Pinpoint the cell where the given text exists, returning its (X, Y) midpoint coordinate. 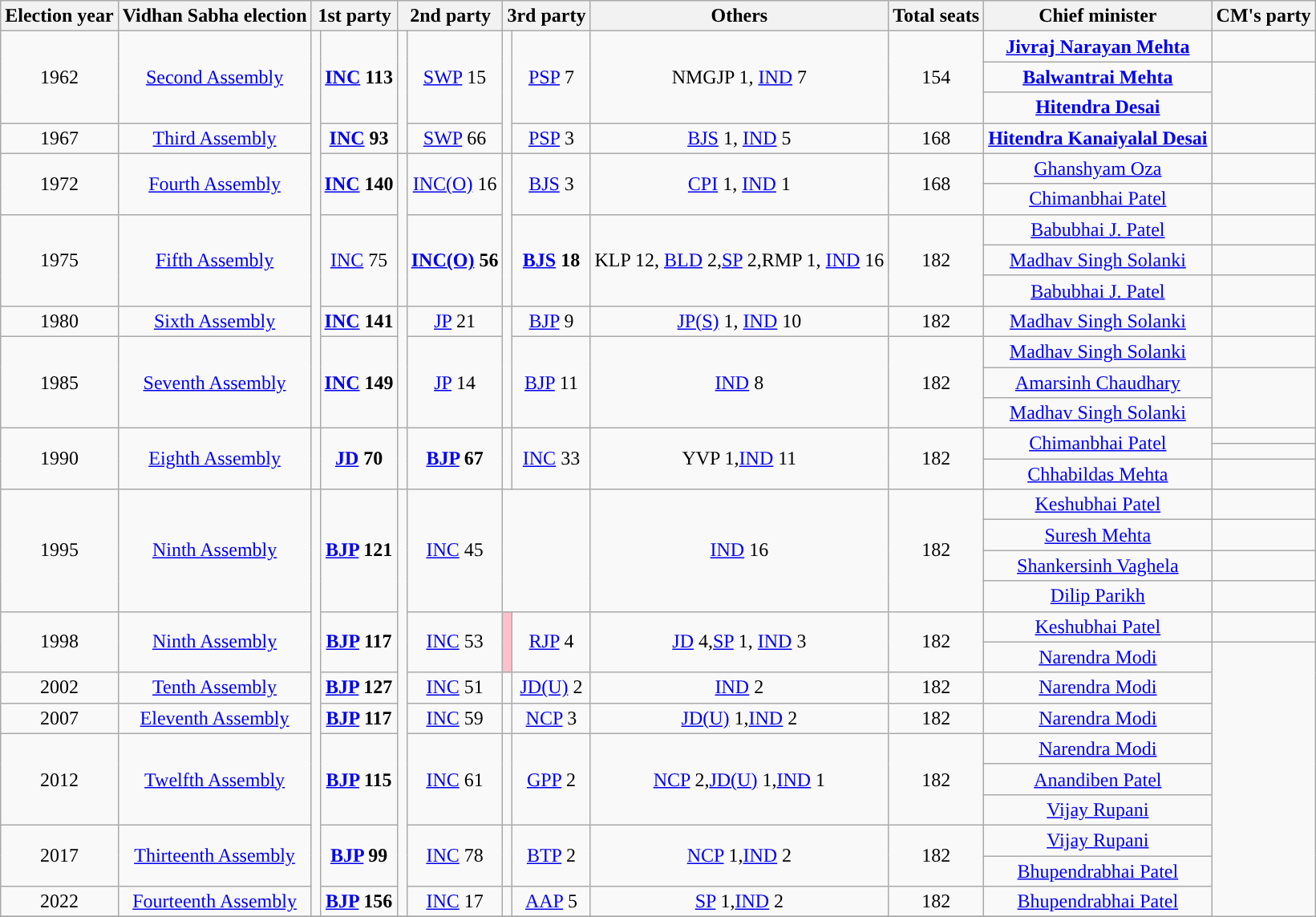
BJP 67 (455, 459)
Total seats (937, 16)
JD(U) 2 (552, 688)
2002 (59, 688)
BJP 9 (552, 321)
INC 51 (455, 688)
Dilip Parikh (1098, 596)
Election year (59, 16)
RJP 4 (552, 642)
KLP 12, BLD 2,SP 2,RMP 1, IND 16 (739, 260)
INC(O) 16 (455, 184)
Third Assembly (215, 138)
JP 21 (455, 321)
INC(O) 56 (455, 260)
IND 16 (739, 550)
INC 141 (359, 321)
1985 (59, 382)
BJP 99 (359, 855)
2022 (59, 902)
JP(S) 1, IND 10 (739, 321)
1998 (59, 642)
BJS 1, IND 5 (739, 138)
NCP 3 (552, 718)
INC 93 (359, 138)
INC 17 (455, 902)
Chhabildas Mehta (1098, 474)
Hitendra Kanaiyalal Desai (1098, 138)
2007 (59, 718)
Amarsinh Chaudhary (1098, 383)
BJP 11 (552, 382)
Sixth Assembly (215, 321)
Fourth Assembly (215, 184)
1980 (59, 321)
Chief minister (1098, 16)
BJS 18 (552, 260)
INC 75 (359, 260)
Shankersinh Vaghela (1098, 566)
Anandiben Patel (1098, 779)
YVP 1,IND 11 (739, 459)
Balwantrai Mehta (1098, 77)
Ghanshyam Oza (1098, 168)
1995 (59, 550)
IND 2 (739, 688)
BJP 127 (359, 688)
Thirteenth Assembly (215, 855)
Others (739, 16)
Eleventh Assembly (215, 718)
IND 8 (739, 382)
NMGJP 1, IND 7 (739, 77)
BJP 156 (359, 902)
INC 140 (359, 184)
INC 61 (455, 779)
2017 (59, 855)
Fourteenth Assembly (215, 902)
Second Assembly (215, 77)
Hitendra Desai (1098, 108)
INC 33 (552, 459)
INC 113 (359, 77)
Jivraj Narayan Mehta (1098, 47)
JD 70 (359, 459)
SWP 15 (455, 77)
AAP 5 (552, 902)
INC 53 (455, 642)
SWP 66 (455, 138)
NCP 1,IND 2 (739, 855)
2nd party (451, 16)
1972 (59, 184)
Vidhan Sabha election (215, 16)
BJP 115 (359, 779)
1990 (59, 459)
INC 59 (455, 718)
JD(U) 1,IND 2 (739, 718)
INC 45 (455, 550)
INC 78 (455, 855)
BTP 2 (552, 855)
1962 (59, 77)
Suresh Mehta (1098, 535)
Tenth Assembly (215, 688)
3rd party (547, 16)
JD 4,SP 1, IND 3 (739, 642)
GPP 2 (552, 779)
PSP 3 (552, 138)
CM's party (1264, 16)
CPI 1, IND 1 (739, 184)
Fifth Assembly (215, 260)
1st party (354, 16)
1975 (59, 260)
JP 14 (455, 382)
1967 (59, 138)
Twelfth Assembly (215, 779)
2012 (59, 779)
Seventh Assembly (215, 382)
BJP 121 (359, 550)
Eighth Assembly (215, 459)
NCP 2,JD(U) 1,IND 1 (739, 779)
PSP 7 (552, 77)
BJS 3 (552, 184)
INC 149 (359, 382)
154 (937, 77)
SP 1,IND 2 (739, 902)
